Provide the (x, y) coordinate of the cell's center where the given text is located.  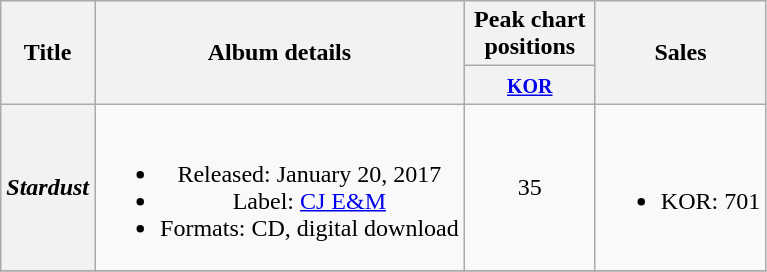
Album details (280, 52)
KOR (530, 85)
Released: January 20, 2017Label: CJ E&MFormats: CD, digital download (280, 188)
35 (530, 188)
Sales (680, 52)
KOR: 701 (680, 188)
Stardust (48, 188)
Peak chart positions (530, 34)
Title (48, 52)
